Return [x, y] of the center of cell containing provided text 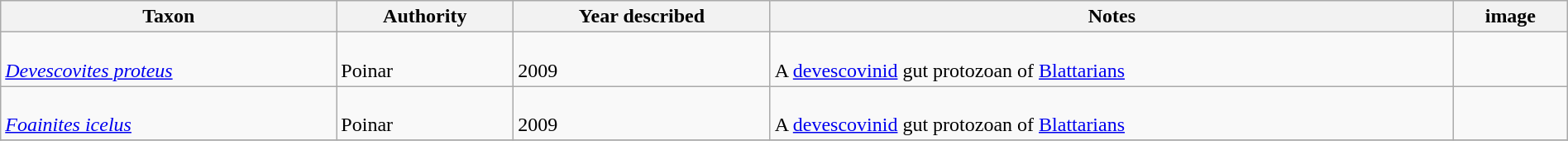
Notes [1111, 17]
Foainites icelus [169, 113]
Year described [642, 17]
Taxon [169, 17]
image [1511, 17]
Devescovites proteus [169, 60]
Authority [425, 17]
